Pinpoint the cell where the given text exists, returning its [x, y] midpoint coordinate. 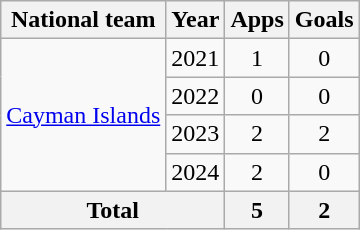
2022 [196, 96]
Cayman Islands [84, 115]
Total [113, 210]
Year [196, 20]
2024 [196, 172]
Goals [324, 20]
5 [257, 210]
2023 [196, 134]
Apps [257, 20]
National team [84, 20]
2021 [196, 58]
1 [257, 58]
